Return (X, Y) of the center of cell containing provided text 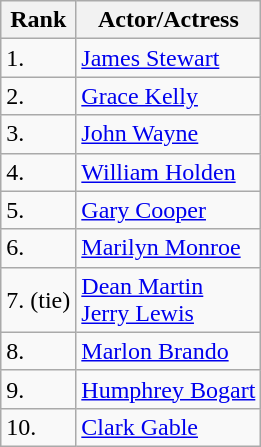
Rank (38, 20)
8. (38, 351)
5. (38, 210)
Grace Kelly (168, 96)
4. (38, 172)
Gary Cooper (168, 210)
Marilyn Monroe (168, 248)
6. (38, 248)
James Stewart (168, 58)
9. (38, 389)
Marlon Brando (168, 351)
2. (38, 96)
Actor/Actress (168, 20)
Humphrey Bogart (168, 389)
1. (38, 58)
10. (38, 427)
Clark Gable (168, 427)
William Holden (168, 172)
Dean MartinJerry Lewis (168, 300)
7. (tie) (38, 300)
3. (38, 134)
John Wayne (168, 134)
